Pinpoint the cell where the given text exists, returning its (x, y) midpoint coordinate. 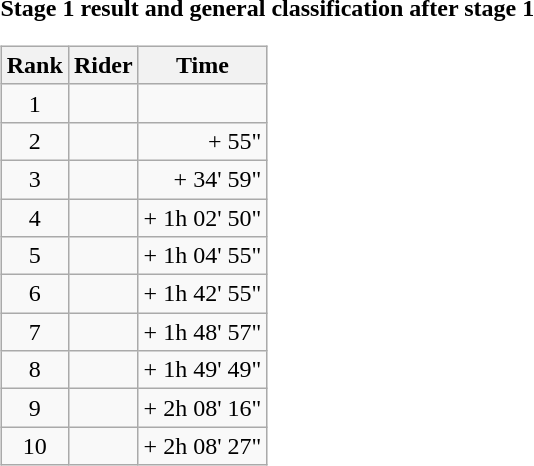
3 (34, 179)
4 (34, 217)
+ 1h 49' 49" (202, 370)
2 (34, 141)
+ 2h 08' 16" (202, 408)
+ 1h 04' 55" (202, 256)
+ 1h 48' 57" (202, 332)
+ 55" (202, 141)
+ 1h 02' 50" (202, 217)
+ 1h 42' 55" (202, 294)
Rider (103, 65)
7 (34, 332)
6 (34, 294)
8 (34, 370)
Rank (34, 65)
+ 2h 08' 27" (202, 446)
5 (34, 256)
9 (34, 408)
Time (202, 65)
+ 34' 59" (202, 179)
10 (34, 446)
1 (34, 103)
